Output the [x, y] coordinate of the center of the cell containing the given text.  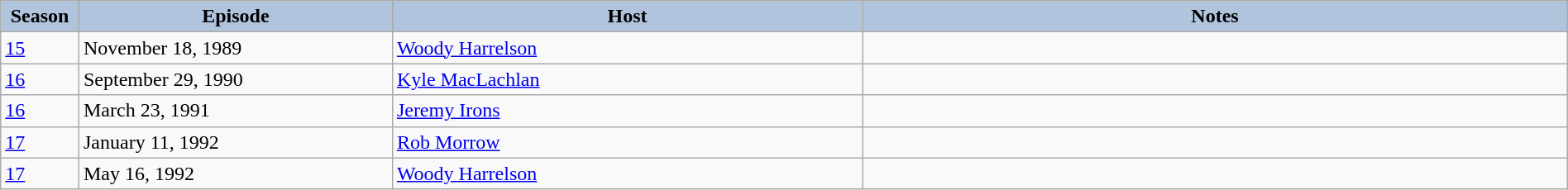
November 18, 1989 [235, 48]
Rob Morrow [627, 142]
Host [627, 17]
September 29, 1990 [235, 79]
January 11, 1992 [235, 142]
Kyle MacLachlan [627, 79]
Jeremy Irons [627, 111]
Episode [235, 17]
March 23, 1991 [235, 111]
15 [40, 48]
Notes [1216, 17]
Season [40, 17]
May 16, 1992 [235, 173]
